Return (x, y) of the center of cell containing provided text 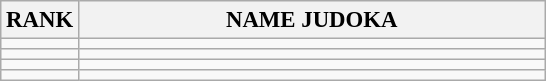
NAME JUDOKA (312, 20)
RANK (40, 20)
